Capture the cell that displays the provided text and extract its [x, y] central coordinate. 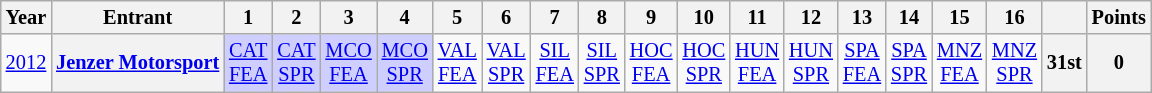
HOCFEA [652, 63]
MCOFEA [348, 63]
Points [1119, 17]
MCOSPR [405, 63]
Entrant [138, 17]
3 [348, 17]
6 [506, 17]
8 [602, 17]
15 [960, 17]
Year [26, 17]
16 [1014, 17]
12 [811, 17]
SPAFEA [862, 63]
11 [757, 17]
2 [296, 17]
SILFEA [555, 63]
31st [1064, 63]
HOCSPR [704, 63]
Jenzer Motorsport [138, 63]
5 [458, 17]
MNZFEA [960, 63]
HUNFEA [757, 63]
VALSPR [506, 63]
VALFEA [458, 63]
MNZSPR [1014, 63]
SPASPR [909, 63]
SILSPR [602, 63]
13 [862, 17]
0 [1119, 63]
10 [704, 17]
HUNSPR [811, 63]
9 [652, 17]
CATSPR [296, 63]
CATFEA [248, 63]
1 [248, 17]
7 [555, 17]
14 [909, 17]
4 [405, 17]
2012 [26, 63]
